Locate the cell with the specified text and output its (x, y) center coordinate. 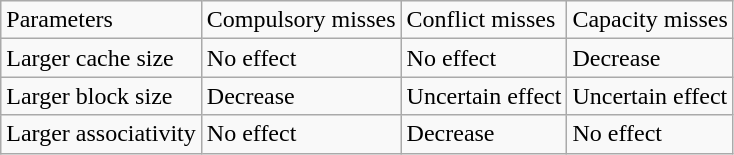
Larger associativity (102, 134)
Compulsory misses (301, 20)
Capacity misses (650, 20)
Larger block size (102, 96)
Larger cache size (102, 58)
Conflict misses (484, 20)
Parameters (102, 20)
